Return the [X, Y] coordinate for the center point of the cell that contains the specified text.  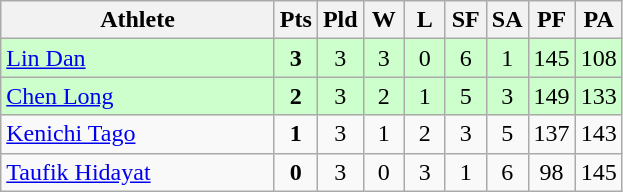
143 [598, 134]
Lin Dan [138, 58]
Chen Long [138, 96]
98 [552, 172]
133 [598, 96]
149 [552, 96]
PF [552, 20]
PA [598, 20]
Athlete [138, 20]
SA [507, 20]
SF [466, 20]
Taufik Hidayat [138, 172]
Pts [296, 20]
L [424, 20]
W [384, 20]
108 [598, 58]
Kenichi Tago [138, 134]
Pld [340, 20]
137 [552, 134]
